Find where the given text appears and provide that cell's center as [X, Y] coordinate. 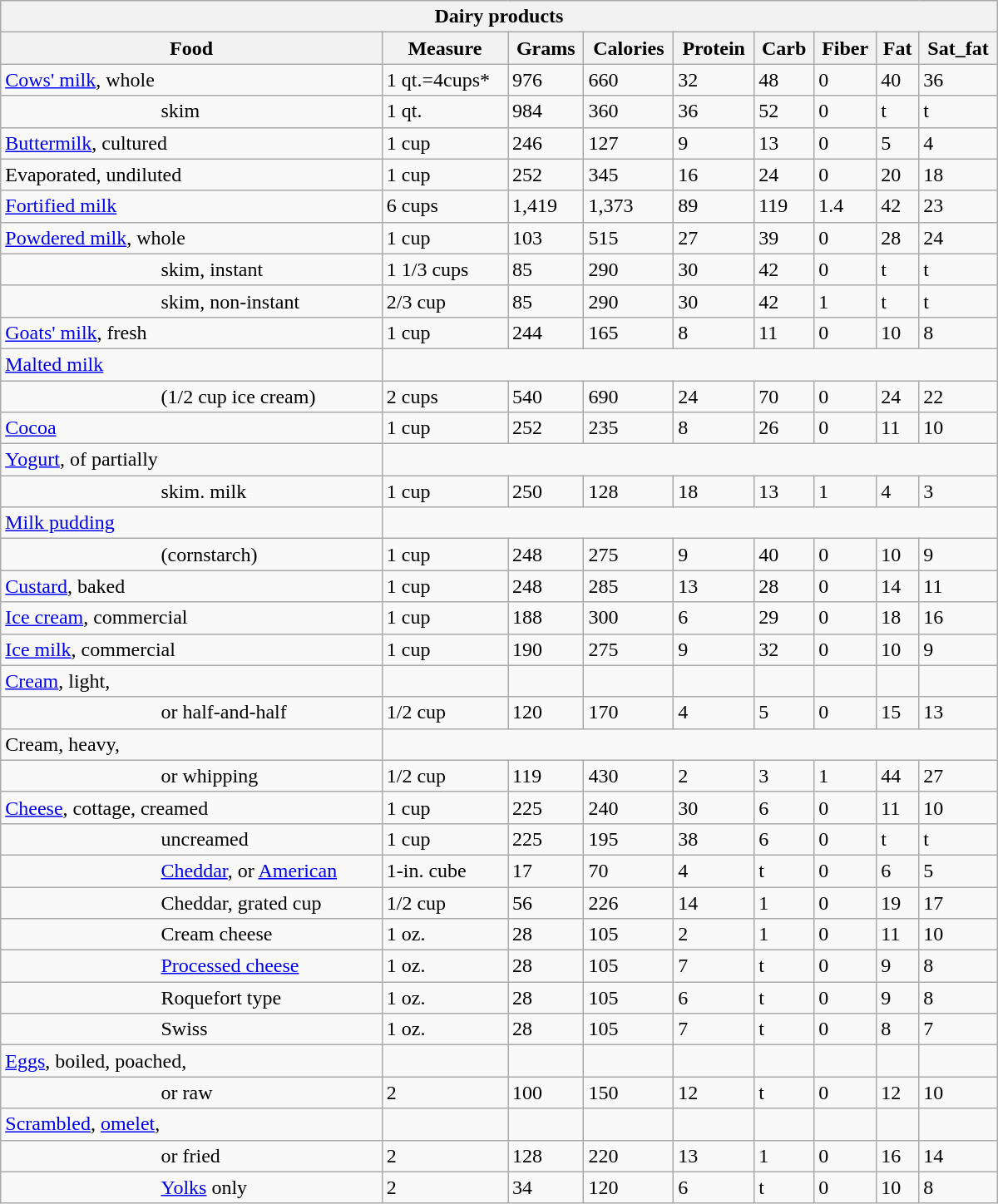
540 [546, 397]
515 [629, 238]
Custard, baked [191, 586]
Food [191, 48]
170 [629, 713]
1.4 [845, 206]
Yogurt, of partially [191, 460]
1,373 [629, 206]
1 qt. [444, 111]
226 [629, 902]
165 [629, 333]
Evaporated, undiluted [191, 175]
250 [546, 491]
skim. milk [191, 491]
150 [629, 1093]
29 [784, 618]
Ice milk, commercial [191, 649]
Cheese, cottage, creamed [191, 807]
or raw [191, 1093]
Malted milk [191, 364]
244 [546, 333]
Cream, light, [191, 681]
38 [714, 839]
Goats' milk, fresh [191, 333]
52 [784, 111]
430 [629, 776]
Measure [444, 48]
Dairy products [499, 17]
1,419 [546, 206]
skim, non-instant [191, 301]
195 [629, 839]
127 [629, 143]
89 [714, 206]
19 [898, 902]
6 cups [444, 206]
100 [546, 1093]
or fried [191, 1156]
Protein [714, 48]
skim [191, 111]
2 cups [444, 397]
Cheddar, grated cup [191, 902]
Cows' milk, whole [191, 80]
56 [546, 902]
1 1/3 cups [444, 269]
188 [546, 618]
Cream, heavy, [191, 744]
Fortified milk [191, 206]
Fat [898, 48]
34 [546, 1187]
Processed cheese [191, 966]
Fiber [845, 48]
39 [784, 238]
103 [546, 238]
skim, instant [191, 269]
Grams [546, 48]
2/3 cup [444, 301]
Cocoa [191, 428]
Scrambled, omelet, [191, 1124]
Cheddar, or American [191, 871]
Roquefort type [191, 998]
Calories [629, 48]
44 [898, 776]
220 [629, 1156]
20 [898, 175]
235 [629, 428]
1-in. cube [444, 871]
Ice cream, commercial [191, 618]
1 qt.=4cups* [444, 80]
Cream cheese [191, 935]
(1/2 cup ice cream) [191, 397]
300 [629, 618]
22 [958, 397]
240 [629, 807]
246 [546, 143]
984 [546, 111]
26 [784, 428]
(cornstarch) [191, 555]
345 [629, 175]
660 [629, 80]
Milk pudding [191, 523]
Swiss [191, 1029]
Carb [784, 48]
uncreamed [191, 839]
or half-and-half [191, 713]
48 [784, 80]
Powdered milk, whole [191, 238]
or whipping [191, 776]
360 [629, 111]
23 [958, 206]
Sat_fat [958, 48]
285 [629, 586]
15 [898, 713]
976 [546, 80]
Yolks only [191, 1187]
Buttermilk, cultured [191, 143]
690 [629, 397]
190 [546, 649]
Eggs, boiled, poached, [191, 1061]
